Output the (X, Y) coordinate of the center of the cell containing the given text.  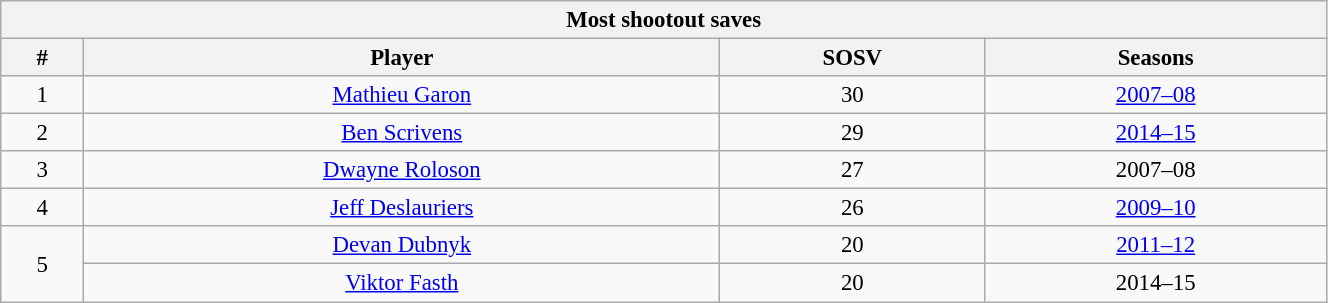
Devan Dubnyk (402, 245)
4 (42, 208)
30 (852, 95)
Most shootout saves (664, 20)
2009–10 (1156, 208)
2 (42, 133)
Player (402, 58)
2011–12 (1156, 245)
Mathieu Garon (402, 95)
1 (42, 95)
Ben Scrivens (402, 133)
Dwayne Roloson (402, 170)
# (42, 58)
5 (42, 264)
26 (852, 208)
Viktor Fasth (402, 283)
Jeff Deslauriers (402, 208)
29 (852, 133)
Seasons (1156, 58)
3 (42, 170)
27 (852, 170)
SOSV (852, 58)
